Scan for the cell matching the given text and deliver its [X, Y] coordinate at center. 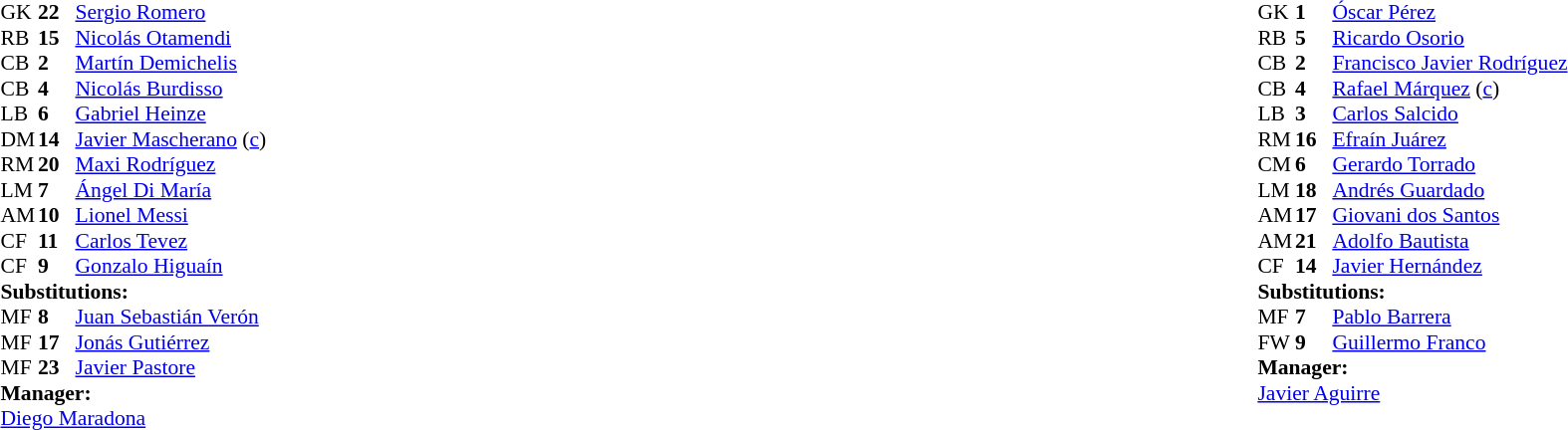
Jonás Gutiérrez [171, 342]
8 [57, 318]
Javier Pastore [171, 367]
Efraín Juárez [1449, 139]
11 [57, 241]
Rafael Márquez (c) [1449, 89]
DM [19, 139]
Giovani dos Santos [1449, 216]
Sergio Romero [171, 13]
CM [1276, 164]
15 [57, 38]
10 [57, 216]
Ricardo Osorio [1449, 38]
22 [57, 13]
Gonzalo Higuaín [171, 266]
Gerardo Torrado [1449, 164]
Andrés Guardado [1449, 190]
Nicolás Burdisso [171, 89]
Javier Mascherano (c) [171, 139]
Adolfo Bautista [1449, 241]
Lionel Messi [171, 216]
Óscar Pérez [1449, 13]
Ángel Di María [171, 190]
16 [1314, 139]
Pablo Barrera [1449, 318]
Carlos Tevez [171, 241]
Francisco Javier Rodríguez [1449, 63]
Maxi Rodríguez [171, 164]
20 [57, 164]
Javier Aguirre [1413, 393]
21 [1314, 241]
Javier Hernández [1449, 266]
FW [1276, 342]
Juan Sebastián Verón [171, 318]
Guillermo Franco [1449, 342]
3 [1314, 114]
5 [1314, 38]
23 [57, 367]
18 [1314, 190]
1 [1314, 13]
Carlos Salcido [1449, 114]
Nicolás Otamendi [171, 38]
Gabriel Heinze [171, 114]
Martín Demichelis [171, 63]
